For the text-containing cell, return its midpoint in [x, y] coordinate format. 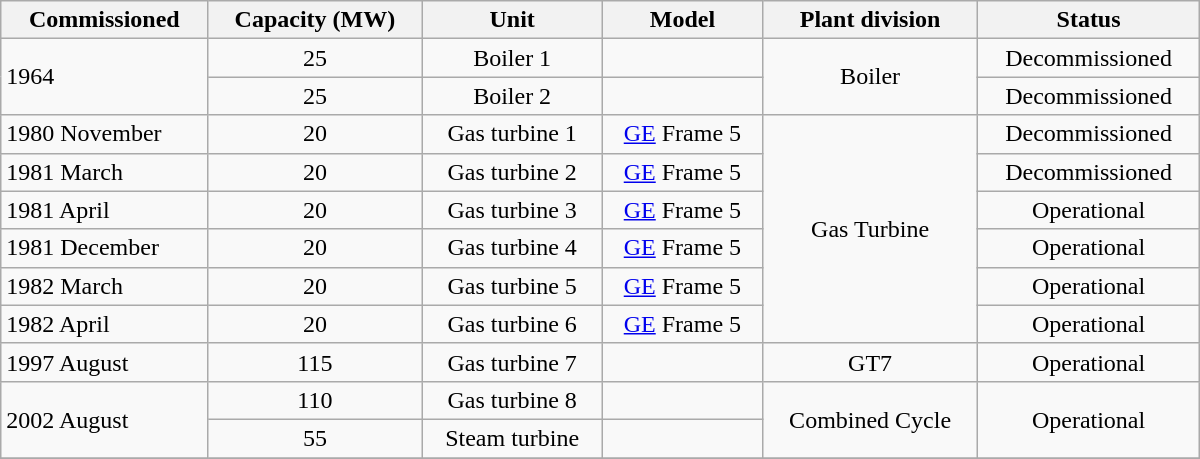
Boiler 1 [512, 58]
Gas turbine 4 [512, 248]
Gas Turbine [870, 229]
55 [315, 438]
Gas turbine 8 [512, 400]
Combined Cycle [870, 419]
Status [1088, 20]
Gas turbine 7 [512, 362]
1997 August [104, 362]
Boiler 2 [512, 96]
2002 August [104, 419]
Capacity (MW) [315, 20]
Gas turbine 3 [512, 210]
1981 March [104, 172]
Gas turbine 5 [512, 286]
Commissioned [104, 20]
1964 [104, 77]
1980 November [104, 134]
Gas turbine 6 [512, 324]
GT7 [870, 362]
115 [315, 362]
Gas turbine 1 [512, 134]
Boiler [870, 77]
Unit [512, 20]
1982 April [104, 324]
110 [315, 400]
1982 March [104, 286]
1981 April [104, 210]
Steam turbine [512, 438]
Plant division [870, 20]
Model [682, 20]
Gas turbine 2 [512, 172]
1981 December [104, 248]
